Return the [X, Y] coordinate for the center point of the cell that contains the specified text.  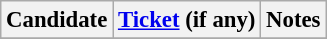
Candidate [57, 20]
Ticket (if any) [187, 20]
Notes [294, 20]
